Output the [x, y] coordinate of the center of the cell containing the given text.  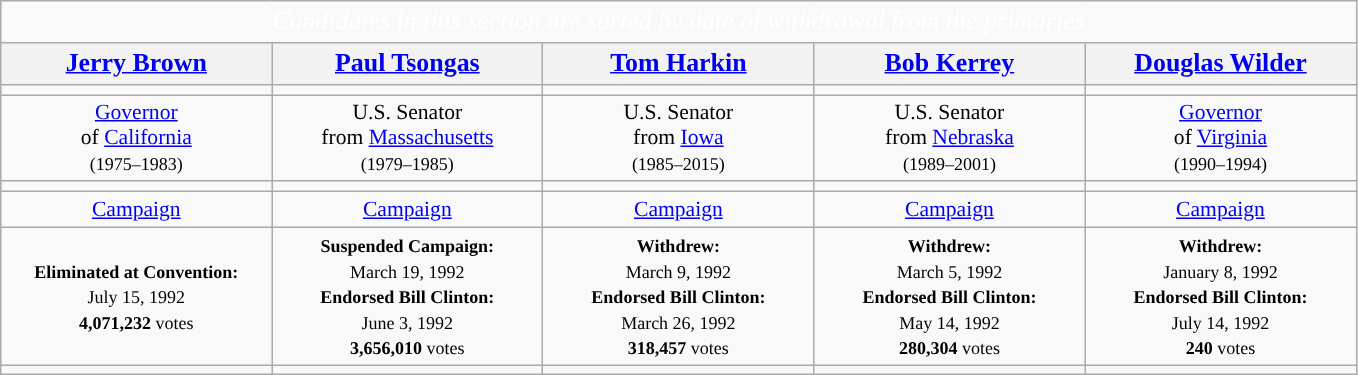
Withdrew:March 5, 1992Endorsed Bill Clinton:May 14, 1992280,304 votes [950, 296]
Douglas Wilder [1220, 64]
Jerry Brown [136, 64]
Withdrew:March 9, 1992Endorsed Bill Clinton:March 26, 1992318,457 votes [678, 296]
Tom Harkin [678, 64]
Eliminated at Convention:July 15, 19924,071,232 votes [136, 296]
Withdrew:January 8, 1992Endorsed Bill Clinton:July 14, 1992240 votes [1220, 296]
Candidates in this section are sorted by date of withdrawal from the primaries [678, 22]
Paul Tsongas [408, 64]
Suspended Campaign:March 19, 1992Endorsed Bill Clinton:June 3, 19923,656,010 votes [408, 296]
Governorof California(1975–1983) [136, 138]
U.S. Senatorfrom Iowa(1985–2015) [678, 138]
Bob Kerrey [950, 64]
Governorof Virginia(1990–1994) [1220, 138]
U.S. Senatorfrom Nebraska(1989–2001) [950, 138]
U.S. Senatorfrom Massachusetts(1979–1985) [408, 138]
